Return (X, Y) of the center of cell containing provided text 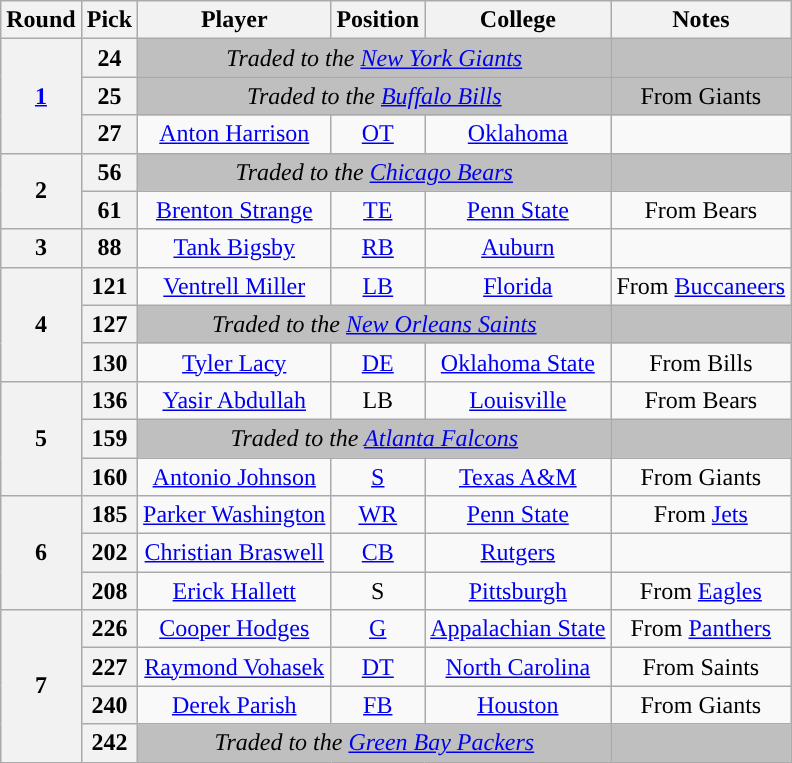
240 (109, 705)
North Carolina (518, 667)
61 (109, 210)
6 (41, 553)
Tyler Lacy (234, 362)
From Jets (701, 515)
Raymond Vohasek (234, 667)
DT (378, 667)
121 (109, 286)
Tank Bigsby (234, 248)
242 (109, 743)
136 (109, 400)
Erick Hallett (234, 591)
WR (378, 515)
159 (109, 438)
24 (109, 58)
Ventrell Miller (234, 286)
Louisville (518, 400)
88 (109, 248)
160 (109, 477)
2 (41, 191)
5 (41, 438)
Rutgers (518, 553)
Brenton Strange (234, 210)
130 (109, 362)
Houston (518, 705)
G (378, 629)
4 (41, 324)
Traded to the New Orleans Saints (374, 324)
202 (109, 553)
Player (234, 20)
208 (109, 591)
CB (378, 553)
From Buccaneers (701, 286)
1 (41, 96)
Appalachian State (518, 629)
Traded to the New York Giants (374, 58)
Pick (109, 20)
Pittsburgh (518, 591)
7 (41, 686)
From Bills (701, 362)
FB (378, 705)
Texas A&M (518, 477)
Parker Washington (234, 515)
Traded to the Green Bay Packers (374, 743)
Cooper Hodges (234, 629)
Anton Harrison (234, 134)
DE (378, 362)
Christian Braswell (234, 553)
27 (109, 134)
226 (109, 629)
Traded to the Chicago Bears (374, 172)
56 (109, 172)
RB (378, 248)
OT (378, 134)
Position (378, 20)
Derek Parish (234, 705)
Oklahoma State (518, 362)
Antonio Johnson (234, 477)
College (518, 20)
From Panthers (701, 629)
Oklahoma (518, 134)
From Saints (701, 667)
TE (378, 210)
Yasir Abdullah (234, 400)
185 (109, 515)
227 (109, 667)
Florida (518, 286)
From Eagles (701, 591)
127 (109, 324)
Notes (701, 20)
3 (41, 248)
Traded to the Atlanta Falcons (374, 438)
Auburn (518, 248)
25 (109, 96)
Traded to the Buffalo Bills (374, 96)
Round (41, 20)
